Return the (x, y) coordinate for the center point of the cell that contains the specified text.  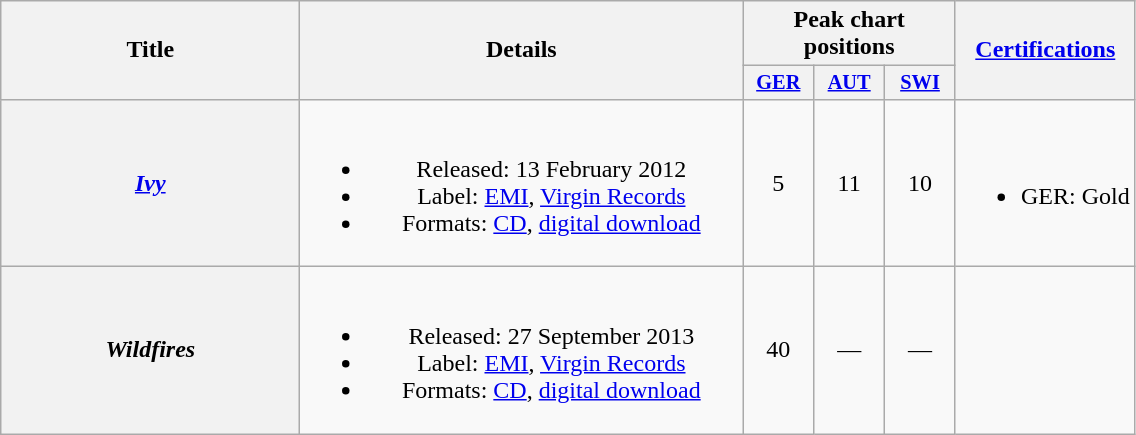
Ivy (150, 182)
Certifications (1045, 50)
10 (920, 182)
Title (150, 50)
GER: Gold (1045, 182)
Peak chart positions (850, 34)
GER (778, 83)
Wildfires (150, 350)
Released: 27 September 2013Label: EMI, Virgin RecordsFormats: CD, digital download (522, 350)
AUT (850, 83)
SWI (920, 83)
40 (778, 350)
11 (850, 182)
Released: 13 February 2012Label: EMI, Virgin RecordsFormats: CD, digital download (522, 182)
Details (522, 50)
5 (778, 182)
